Return the [x, y] coordinate for the center point of the cell that contains the specified text.  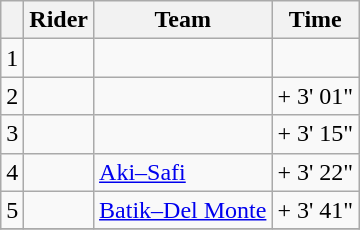
2 [12, 96]
4 [12, 172]
Team [183, 20]
5 [12, 210]
Time [316, 20]
3 [12, 134]
Aki–Safi [183, 172]
1 [12, 58]
+ 3' 01" [316, 96]
+ 3' 15" [316, 134]
Rider [59, 20]
+ 3' 22" [316, 172]
Batik–Del Monte [183, 210]
+ 3' 41" [316, 210]
